Identify which cell holds the provided text, then report its (x, y) central coordinate. 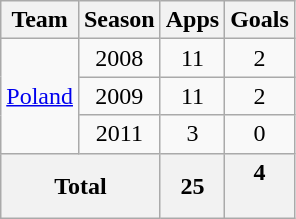
Poland (40, 96)
Apps (192, 20)
0 (260, 134)
25 (192, 186)
2008 (119, 58)
Goals (260, 20)
2011 (119, 134)
Season (119, 20)
Team (40, 20)
Total (80, 186)
4 (260, 186)
3 (192, 134)
2009 (119, 96)
